Determine the (X, Y) coordinate at the center of the cell enclosing the given text.  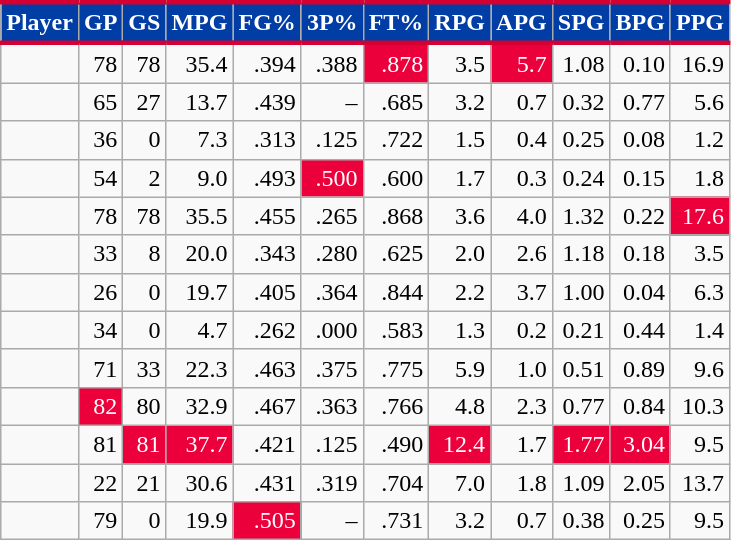
0.04 (640, 292)
1.4 (700, 330)
9.0 (200, 178)
3P% (332, 22)
2.0 (460, 254)
1.18 (581, 254)
30.6 (200, 483)
.455 (267, 216)
10.3 (700, 406)
4.8 (460, 406)
.868 (396, 216)
APG (522, 22)
0.10 (640, 63)
.439 (267, 102)
.844 (396, 292)
0.22 (640, 216)
2 (144, 178)
0.38 (581, 521)
19.9 (200, 521)
21 (144, 483)
.313 (267, 140)
16.9 (700, 63)
RPG (460, 22)
0.3 (522, 178)
5.9 (460, 368)
.505 (267, 521)
3.7 (522, 292)
65 (100, 102)
0.18 (640, 254)
.280 (332, 254)
5.6 (700, 102)
4.0 (522, 216)
.319 (332, 483)
0.89 (640, 368)
1.77 (581, 444)
0.24 (581, 178)
.265 (332, 216)
.421 (267, 444)
.394 (267, 63)
.625 (396, 254)
.600 (396, 178)
71 (100, 368)
7.0 (460, 483)
1.08 (581, 63)
27 (144, 102)
36 (100, 140)
12.4 (460, 444)
34 (100, 330)
.431 (267, 483)
.343 (267, 254)
1.09 (581, 483)
0.84 (640, 406)
26 (100, 292)
19.7 (200, 292)
.375 (332, 368)
.363 (332, 406)
.722 (396, 140)
0.21 (581, 330)
MPG (200, 22)
.405 (267, 292)
2.3 (522, 406)
.467 (267, 406)
0.51 (581, 368)
GS (144, 22)
20.0 (200, 254)
.583 (396, 330)
.878 (396, 63)
37.7 (200, 444)
7.3 (200, 140)
.731 (396, 521)
PPG (700, 22)
82 (100, 406)
.000 (332, 330)
3.04 (640, 444)
.500 (332, 178)
.388 (332, 63)
5.7 (522, 63)
17.6 (700, 216)
GP (100, 22)
.490 (396, 444)
3.6 (460, 216)
2.6 (522, 254)
.704 (396, 483)
Player (40, 22)
79 (100, 521)
.766 (396, 406)
.685 (396, 102)
0.32 (581, 102)
1.2 (700, 140)
1.5 (460, 140)
0.4 (522, 140)
1.32 (581, 216)
.775 (396, 368)
FG% (267, 22)
.262 (267, 330)
6.3 (700, 292)
22.3 (200, 368)
1.0 (522, 368)
0.08 (640, 140)
4.7 (200, 330)
9.6 (700, 368)
0.15 (640, 178)
54 (100, 178)
1.3 (460, 330)
0.44 (640, 330)
FT% (396, 22)
BPG (640, 22)
.463 (267, 368)
22 (100, 483)
.364 (332, 292)
SPG (581, 22)
1.00 (581, 292)
.493 (267, 178)
35.4 (200, 63)
8 (144, 254)
35.5 (200, 216)
2.2 (460, 292)
32.9 (200, 406)
0.2 (522, 330)
80 (144, 406)
2.05 (640, 483)
